For the text-containing cell, return its midpoint in (X, Y) coordinate format. 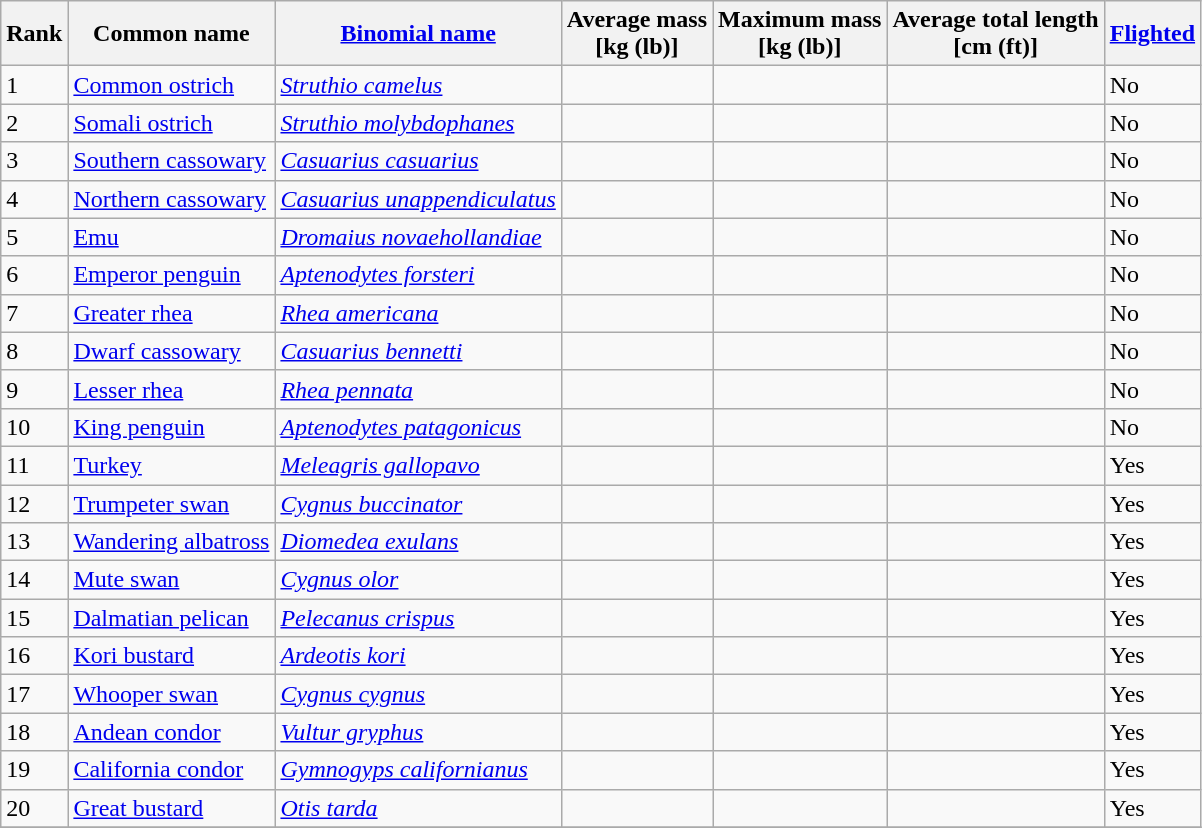
17 (34, 694)
Northern cassowary (172, 199)
Andean condor (172, 732)
12 (34, 503)
Average mass[kg (lb)] (636, 34)
1 (34, 85)
Cygnus cygnus (418, 694)
Vultur gryphus (418, 732)
Common ostrich (172, 85)
Rhea pennata (418, 389)
Turkey (172, 465)
Emperor penguin (172, 275)
20 (34, 808)
Dalmatian pelican (172, 618)
Emu (172, 237)
4 (34, 199)
Common name (172, 34)
Average total length[cm (ft)] (996, 34)
Casuarius unappendiculatus (418, 199)
Lesser rhea (172, 389)
Binomial name (418, 34)
9 (34, 389)
Aptenodytes forsteri (418, 275)
Diomedea exulans (418, 542)
Southern cassowary (172, 161)
Kori bustard (172, 656)
11 (34, 465)
Struthio camelus (418, 85)
Pelecanus crispus (418, 618)
Greater rhea (172, 313)
Meleagris gallopavo (418, 465)
10 (34, 427)
19 (34, 770)
7 (34, 313)
Flighted (1152, 34)
Somali ostrich (172, 123)
Casuarius bennetti (418, 351)
Whooper swan (172, 694)
14 (34, 580)
Casuarius casuarius (418, 161)
13 (34, 542)
Struthio molybdophanes (418, 123)
6 (34, 275)
Great bustard (172, 808)
Aptenodytes patagonicus (418, 427)
15 (34, 618)
Wandering albatross (172, 542)
Cygnus buccinator (418, 503)
King penguin (172, 427)
Mute swan (172, 580)
Otis tarda (418, 808)
Rank (34, 34)
5 (34, 237)
3 (34, 161)
Cygnus olor (418, 580)
Ardeotis kori (418, 656)
Rhea americana (418, 313)
8 (34, 351)
2 (34, 123)
18 (34, 732)
Dromaius novaehollandiae (418, 237)
Gymnogyps californianus (418, 770)
California condor (172, 770)
Dwarf cassowary (172, 351)
Maximum mass[kg (lb)] (800, 34)
16 (34, 656)
Trumpeter swan (172, 503)
